Detect which cell encompasses the target text, then output its (x, y) center coordinate. 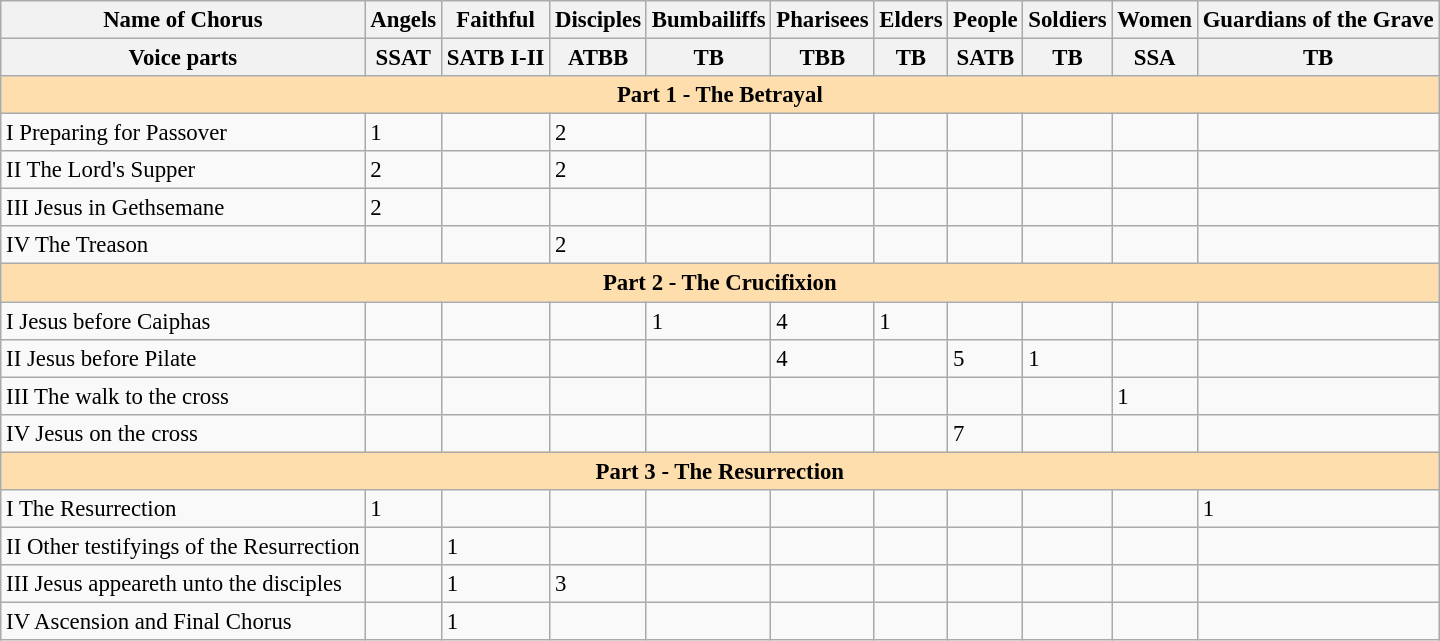
TBB (822, 58)
IV The Treason (183, 245)
ATBB (598, 58)
II Jesus before Pilate (183, 358)
Voice parts (183, 58)
Angels (403, 20)
I Jesus before Caiphas (183, 321)
III Jesus appeareth unto the disciples (183, 584)
III The walk to the cross (183, 396)
I The Resurrection (183, 509)
Part 1 - The Betrayal (720, 95)
5 (986, 358)
People (986, 20)
III Jesus in Gethsemane (183, 208)
Women (1154, 20)
Soldiers (1068, 20)
SATB I-II (495, 58)
IV Jesus on the cross (183, 433)
IV Ascension and Final Chorus (183, 621)
3 (598, 584)
SSAT (403, 58)
II Other testifyings of the Resurrection (183, 546)
Name of Chorus (183, 20)
Faithful (495, 20)
Pharisees (822, 20)
7 (986, 433)
SSA (1154, 58)
SATB (986, 58)
Bumbailiffs (708, 20)
Part 2 - The Crucifixion (720, 283)
Disciples (598, 20)
I Preparing for Passover (183, 133)
Elders (911, 20)
Guardians of the Grave (1318, 20)
II The Lord's Supper (183, 170)
Part 3 - The Resurrection (720, 471)
